Return the (x, y) coordinate for the center point of the cell that contains the specified text.  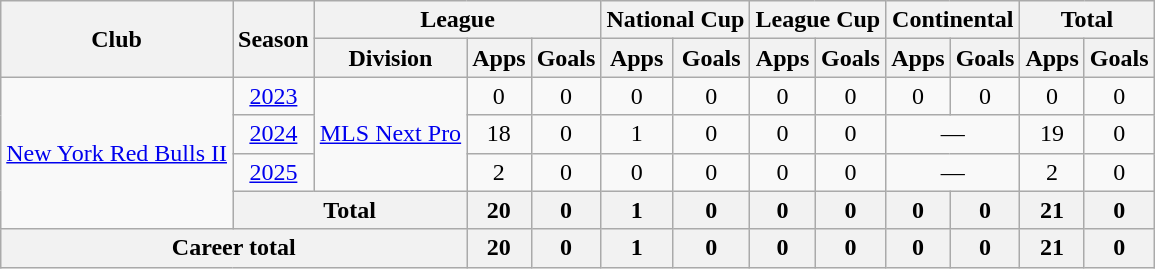
Season (273, 39)
Club (117, 39)
National Cup (676, 20)
2025 (273, 172)
MLS Next Pro (390, 134)
19 (1052, 134)
New York Red Bulls II (117, 153)
Division (390, 58)
18 (499, 134)
League (458, 20)
League Cup (818, 20)
2024 (273, 134)
Continental (953, 20)
Career total (234, 248)
2023 (273, 96)
